Scan for the cell matching the given text and deliver its (X, Y) coordinate at center. 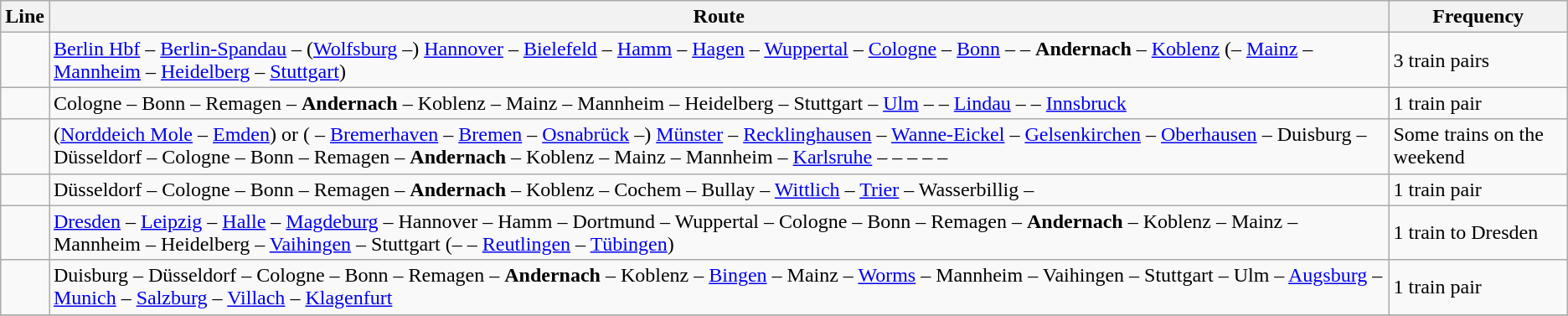
Route (719, 17)
Frequency (1478, 17)
Düsseldorf – Cologne – Bonn – Remagen – Andernach – Koblenz – Cochem – Bullay – Wittlich – Trier – Wasserbillig – (719, 189)
Cologne – Bonn – Remagen – Andernach – Koblenz – Mainz – Mannheim – Heidelberg – Stuttgart – Ulm – – Lindau – – Innsbruck (719, 103)
Some trains on the weekend (1478, 146)
3 train pairs (1478, 60)
Line (25, 17)
1 train to Dresden (1478, 233)
